Identify which cell holds the provided text, then report its (x, y) central coordinate. 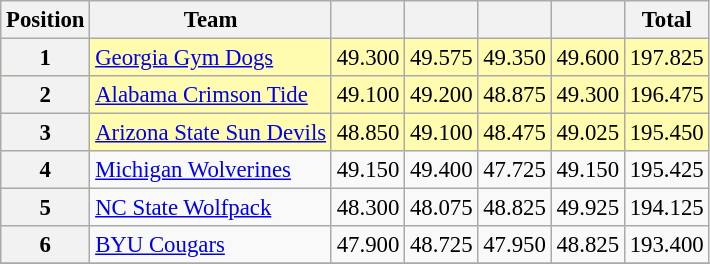
49.600 (588, 58)
48.475 (514, 133)
49.400 (442, 170)
BYU Cougars (211, 245)
49.925 (588, 208)
Arizona State Sun Devils (211, 133)
Michigan Wolverines (211, 170)
49.025 (588, 133)
47.725 (514, 170)
Georgia Gym Dogs (211, 58)
6 (46, 245)
48.850 (368, 133)
Team (211, 20)
195.425 (666, 170)
48.725 (442, 245)
49.200 (442, 95)
193.400 (666, 245)
48.300 (368, 208)
49.575 (442, 58)
49.350 (514, 58)
Alabama Crimson Tide (211, 95)
Position (46, 20)
196.475 (666, 95)
197.825 (666, 58)
48.075 (442, 208)
47.900 (368, 245)
194.125 (666, 208)
NC State Wolfpack (211, 208)
3 (46, 133)
4 (46, 170)
47.950 (514, 245)
195.450 (666, 133)
2 (46, 95)
Total (666, 20)
48.875 (514, 95)
5 (46, 208)
1 (46, 58)
